Locate the cell with the specified text and output its [X, Y] center coordinate. 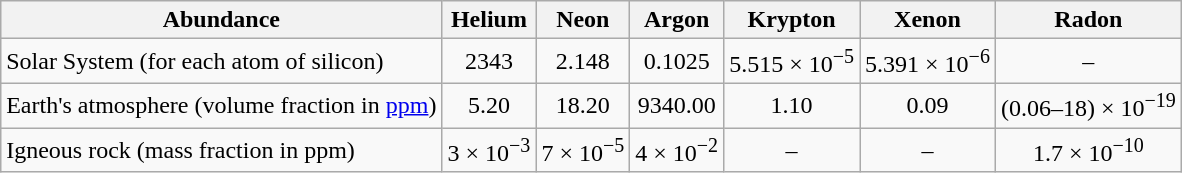
4 × 10−2 [677, 150]
Helium [489, 20]
5.391 × 10−6 [928, 62]
2.148 [583, 62]
0.09 [928, 106]
Igneous rock (mass fraction in ppm) [222, 150]
(0.06–18) × 10−19 [1088, 106]
3 × 10−3 [489, 150]
Solar System (for each atom of silicon) [222, 62]
9340.00 [677, 106]
Radon [1088, 20]
18.20 [583, 106]
2343 [489, 62]
1.10 [792, 106]
7 × 10−5 [583, 150]
Earth's atmosphere (volume fraction in ppm) [222, 106]
Krypton [792, 20]
Xenon [928, 20]
5.515 × 10−5 [792, 62]
5.20 [489, 106]
Neon [583, 20]
Argon [677, 20]
Abundance [222, 20]
0.1025 [677, 62]
1.7 × 10−10 [1088, 150]
